Find where the given text appears and provide that cell's center as [x, y] coordinate. 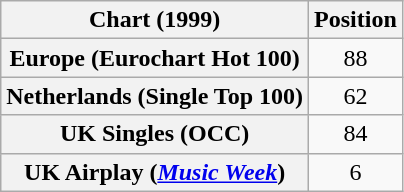
Chart (1999) [155, 20]
6 [356, 172]
84 [356, 134]
Netherlands (Single Top 100) [155, 96]
UK Singles (OCC) [155, 134]
62 [356, 96]
88 [356, 58]
Europe (Eurochart Hot 100) [155, 58]
UK Airplay (Music Week) [155, 172]
Position [356, 20]
